Capture the cell that displays the provided text and extract its (X, Y) central coordinate. 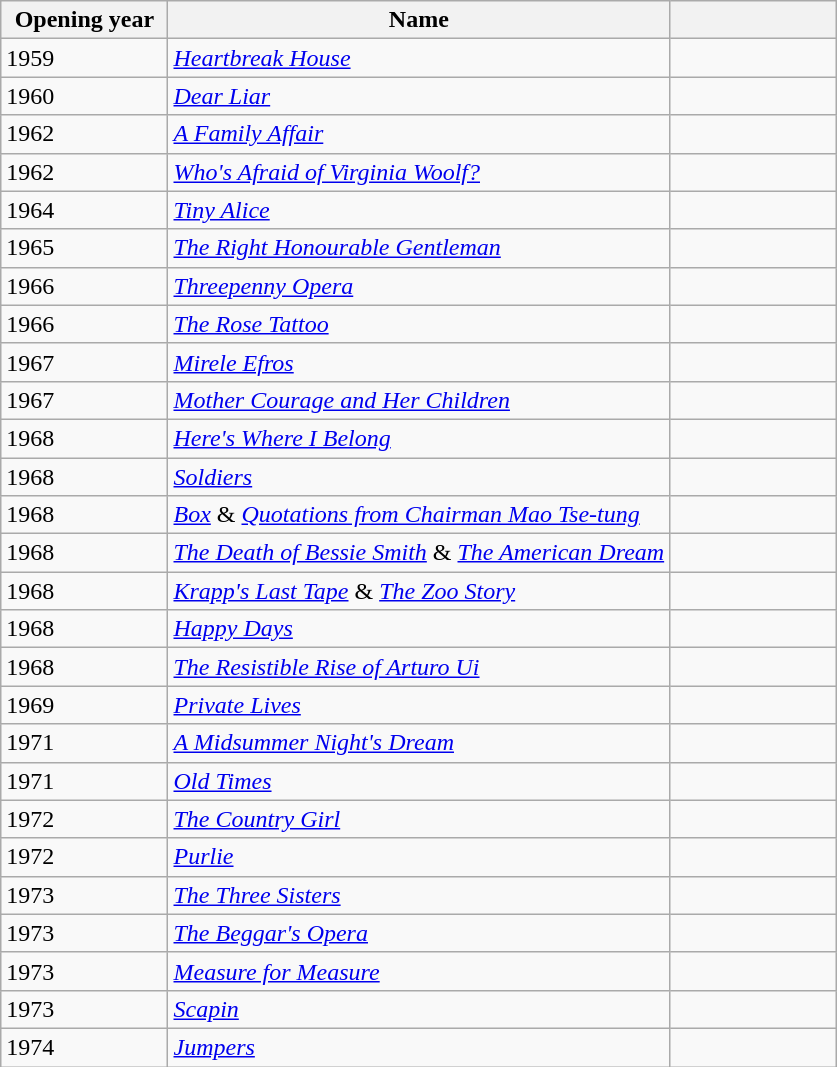
The Country Girl (419, 819)
1965 (84, 248)
A Midsummer Night's Dream (419, 743)
Tiny Alice (419, 210)
Purlie (419, 857)
1964 (84, 210)
Happy Days (419, 629)
The Resistible Rise of Arturo Ui (419, 667)
The Beggar's Opera (419, 933)
1969 (84, 705)
Scapin (419, 1009)
Measure for Measure (419, 971)
The Death of Bessie Smith & The American Dream (419, 553)
The Rose Tattoo (419, 324)
Who's Afraid of Virginia Woolf? (419, 172)
Soldiers (419, 477)
Box & Quotations from Chairman Mao Tse-tung (419, 515)
1959 (84, 58)
Private Lives (419, 705)
Opening year (84, 20)
Threepenny Opera (419, 286)
Heartbreak House (419, 58)
A Family Affair (419, 134)
Mother Courage and Her Children (419, 400)
Dear Liar (419, 96)
Mirele Efros (419, 362)
1960 (84, 96)
Krapp's Last Tape & The Zoo Story (419, 591)
The Three Sisters (419, 895)
Old Times (419, 781)
Here's Where I Belong (419, 438)
1974 (84, 1047)
The Right Honourable Gentleman (419, 248)
Name (419, 20)
Jumpers (419, 1047)
